Output the (x, y) coordinate of the center of the cell containing the given text.  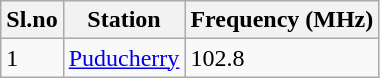
Sl.no (32, 20)
1 (32, 58)
102.8 (282, 58)
Puducherry (124, 58)
Station (124, 20)
Frequency (MHz) (282, 20)
